Detect which cell encompasses the target text, then output its [X, Y] center coordinate. 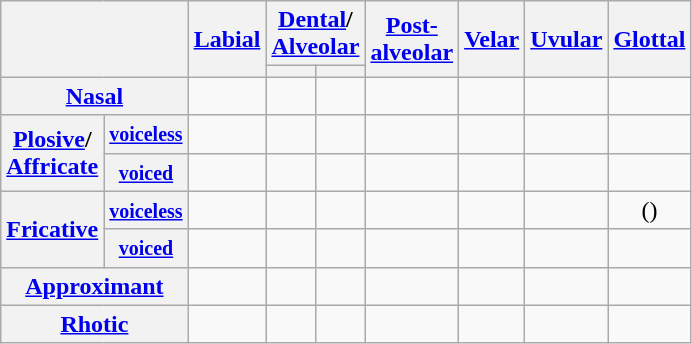
Dental/Alveolar [316, 34]
Fricative [52, 229]
Uvular [566, 39]
Glottal [650, 39]
Velar [492, 39]
Labial [227, 39]
Rhotic [94, 324]
Plosive/Affricate [52, 153]
Approximant [94, 286]
Nasal [94, 96]
Post-alveolar [412, 39]
() [650, 210]
